Search for the cell housing the specified text and yield its (x, y) center coordinate. 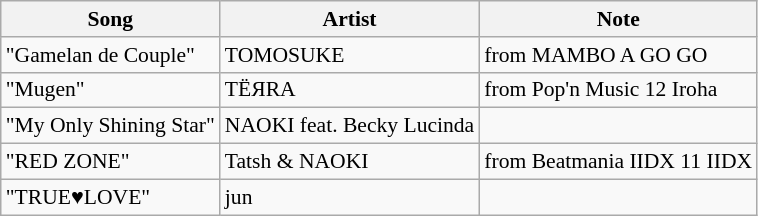
Note (618, 19)
"RED ZONE" (110, 162)
TЁЯRA (350, 90)
Artist (350, 19)
Tatsh & NAOKI (350, 162)
from Pop'n Music 12 Iroha (618, 90)
from Beatmania IIDX 11 IIDX (618, 162)
"Gamelan de Couple" (110, 55)
jun (350, 197)
TOMOSUKE (350, 55)
"TRUE♥LOVE" (110, 197)
NAOKI feat. Becky Lucinda (350, 126)
Song (110, 19)
"My Only Shining Star" (110, 126)
from MAMBO A GO GO (618, 55)
"Mugen" (110, 90)
